For the text-containing cell, return its midpoint in [X, Y] coordinate format. 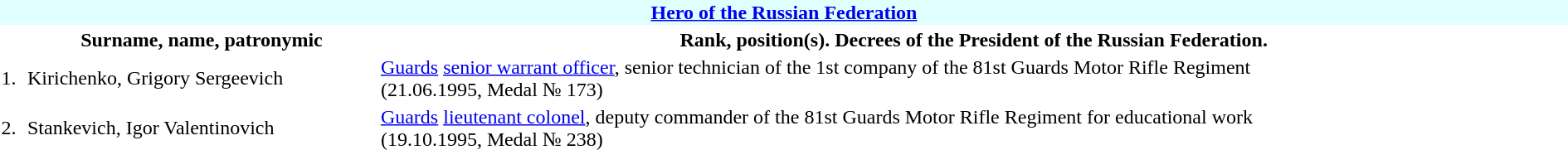
1. [12, 78]
Rank, position(s). Decrees of the President of the Russian Federation. [974, 40]
Kirichenko, Grigory Sergeevich [202, 78]
Surname, name, patronymic [202, 40]
Hero of the Russian Federation [784, 12]
Guards senior warrant officer, senior technician of the 1st company of the 81st Guards Motor Rifle Regiment(21.06.1995, Меdal № 173) [974, 78]
